Output the [X, Y] coordinate of the center of the cell containing the given text.  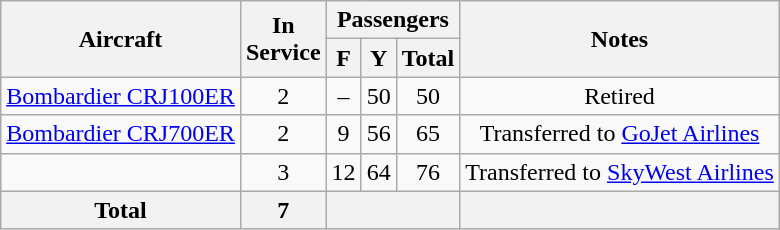
64 [378, 172]
Transferred to SkyWest Airlines [620, 172]
Retired [620, 96]
F [344, 58]
Aircraft [121, 39]
3 [283, 172]
65 [428, 134]
Bombardier CRJ700ER [121, 134]
12 [344, 172]
Transferred to GoJet Airlines [620, 134]
Bombardier CRJ100ER [121, 96]
Y [378, 58]
7 [283, 210]
56 [378, 134]
In Service [283, 39]
– [344, 96]
9 [344, 134]
Notes [620, 39]
Passengers [393, 20]
76 [428, 172]
